Scan for the cell matching the given text and deliver its (x, y) coordinate at center. 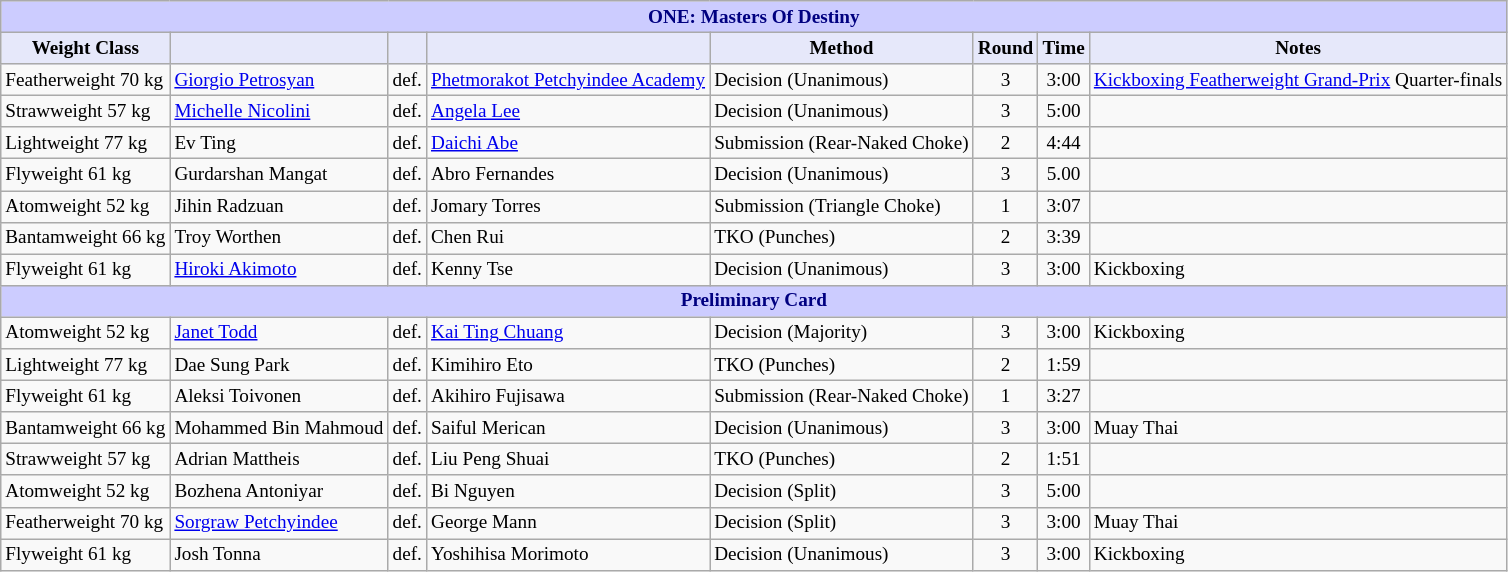
Mohammed Bin Mahmoud (279, 428)
Kenny Tse (568, 270)
Dae Sung Park (279, 365)
Adrian Mattheis (279, 460)
Janet Todd (279, 333)
Kai Ting Chuang (568, 333)
George Mann (568, 523)
Kimihiro Eto (568, 365)
1:59 (1064, 365)
Sorgraw Petchyindee (279, 523)
Daichi Abe (568, 143)
3:39 (1064, 238)
Akihiro Fujisawa (568, 396)
Gurdarshan Mangat (279, 175)
Preliminary Card (754, 301)
Yoshihisa Morimoto (568, 554)
Bozhena Antoniyar (279, 491)
Time (1064, 48)
Phetmorakot Petchyindee Academy (568, 80)
Saiful Merican (568, 428)
Weight Class (86, 48)
Ev Ting (279, 143)
ONE: Masters Of Destiny (754, 17)
Chen Rui (568, 238)
4:44 (1064, 143)
Angela Lee (568, 111)
Hiroki Akimoto (279, 270)
3:27 (1064, 396)
Michelle Nicolini (279, 111)
Submission (Triangle Choke) (842, 206)
Jihin Radzuan (279, 206)
Notes (1298, 48)
Abro Fernandes (568, 175)
Bi Nguyen (568, 491)
Jomary Torres (568, 206)
5.00 (1064, 175)
Kickboxing Featherweight Grand-Prix Quarter-finals (1298, 80)
Method (842, 48)
Aleksi Toivonen (279, 396)
Round (1006, 48)
Josh Tonna (279, 554)
Decision (Majority) (842, 333)
1:51 (1064, 460)
Troy Worthen (279, 238)
Giorgio Petrosyan (279, 80)
3:07 (1064, 206)
Liu Peng Shuai (568, 460)
